Find where the given text appears and provide that cell's center as (x, y) coordinate. 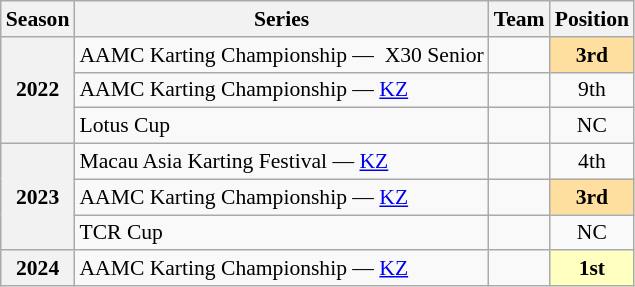
2022 (38, 90)
4th (592, 162)
Macau Asia Karting Festival — KZ (281, 162)
Position (592, 19)
1st (592, 269)
Season (38, 19)
9th (592, 90)
TCR Cup (281, 233)
Series (281, 19)
Lotus Cup (281, 126)
Team (520, 19)
2023 (38, 198)
2024 (38, 269)
AAMC Karting Championship — X30 Senior (281, 55)
